Provide the [x, y] coordinate of the cell's center where the given text is located.  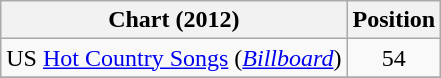
US Hot Country Songs (Billboard) [174, 58]
54 [394, 58]
Position [394, 20]
Chart (2012) [174, 20]
